Output the (X, Y) coordinate of the center of the cell containing the given text.  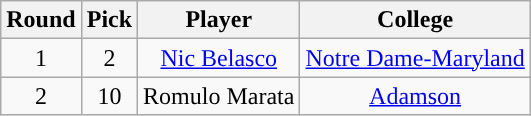
Notre Dame-Maryland (415, 58)
Player (219, 20)
Romulo Marata (219, 96)
Nic Belasco (219, 58)
Pick (109, 20)
Round (41, 20)
1 (41, 58)
College (415, 20)
10 (109, 96)
Adamson (415, 96)
